Identify which cell holds the provided text, then report its [X, Y] central coordinate. 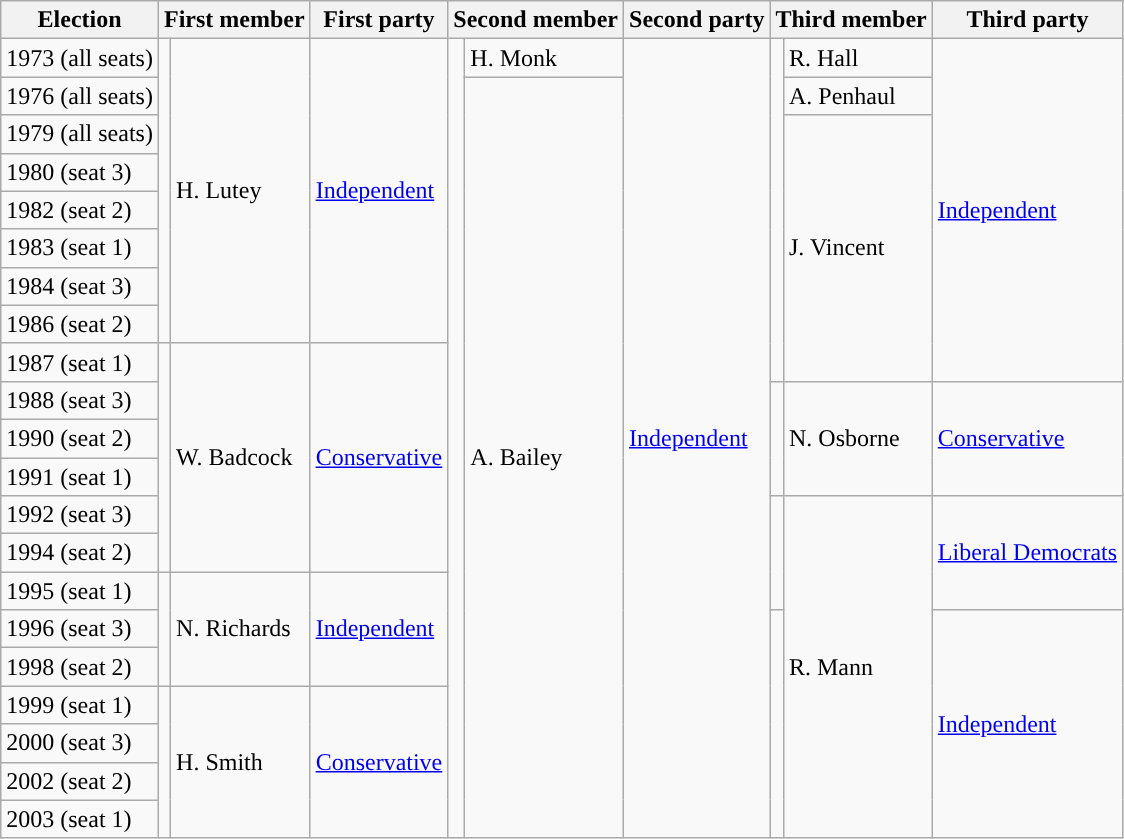
A. Penhaul [858, 96]
J. Vincent [858, 248]
1990 (seat 2) [80, 438]
Third member [851, 20]
Second member [536, 20]
1983 (seat 1) [80, 248]
H. Monk [544, 58]
H. Smith [241, 762]
1976 (all seats) [80, 96]
1994 (seat 2) [80, 553]
A. Bailey [544, 458]
1986 (seat 2) [80, 324]
1982 (seat 2) [80, 210]
1998 (seat 2) [80, 667]
1980 (seat 3) [80, 172]
1992 (seat 3) [80, 515]
2002 (seat 2) [80, 781]
N. Richards [241, 629]
1973 (all seats) [80, 58]
Third party [1027, 20]
1991 (seat 1) [80, 477]
1995 (seat 1) [80, 591]
Liberal Democrats [1027, 553]
H. Lutey [241, 191]
R. Hall [858, 58]
1979 (all seats) [80, 134]
2000 (seat 3) [80, 743]
1988 (seat 3) [80, 400]
Election [80, 20]
1984 (seat 3) [80, 286]
W. Badcock [241, 457]
1996 (seat 3) [80, 629]
N. Osborne [858, 438]
1999 (seat 1) [80, 705]
Second party [697, 20]
2003 (seat 1) [80, 819]
First party [379, 20]
1987 (seat 1) [80, 362]
First member [234, 20]
R. Mann [858, 668]
